For the text-containing cell, return its midpoint in [X, Y] coordinate format. 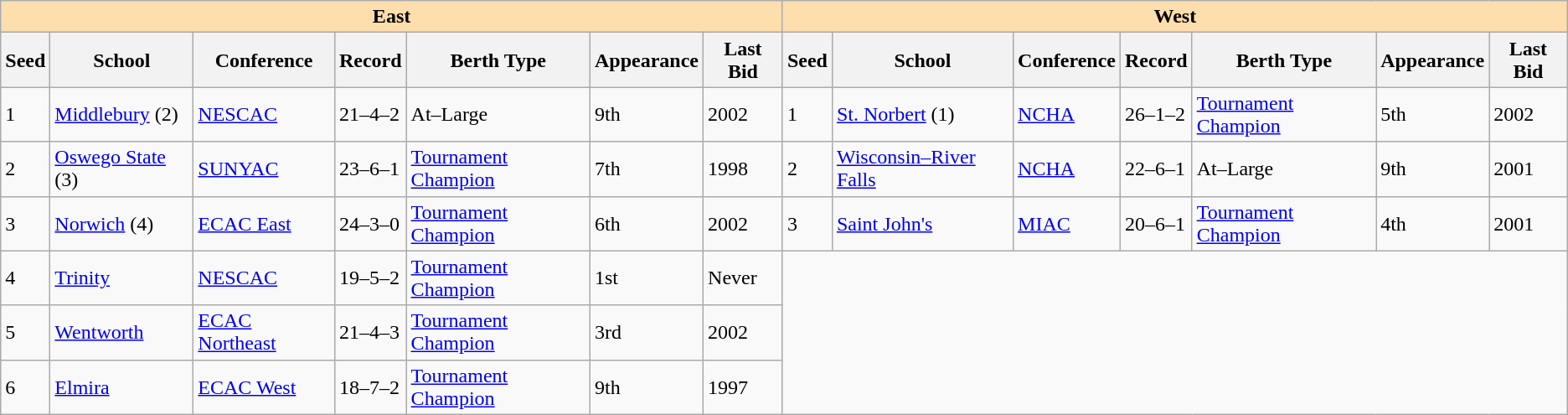
19–5–2 [370, 278]
Trinity [122, 278]
6 [25, 387]
Oswego State (3) [122, 169]
St. Norbert (1) [922, 114]
3rd [647, 332]
Wentworth [122, 332]
5 [25, 332]
24–3–0 [370, 223]
ECAC West [265, 387]
21–4–2 [370, 114]
21–4–3 [370, 332]
18–7–2 [370, 387]
West [1174, 17]
6th [647, 223]
Wisconsin–River Falls [922, 169]
Elmira [122, 387]
23–6–1 [370, 169]
4th [1432, 223]
ECAC East [265, 223]
Middlebury (2) [122, 114]
SUNYAC [265, 169]
1998 [744, 169]
22–6–1 [1156, 169]
4 [25, 278]
Never [744, 278]
Saint John's [922, 223]
1997 [744, 387]
26–1–2 [1156, 114]
MIAC [1067, 223]
East [392, 17]
5th [1432, 114]
20–6–1 [1156, 223]
1st [647, 278]
ECAC Northeast [265, 332]
Norwich (4) [122, 223]
7th [647, 169]
